Return [x, y] of the center of cell containing provided text 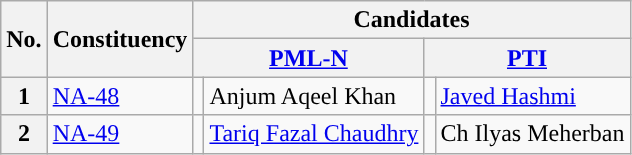
Javed Hashmi [532, 96]
PTI [527, 58]
2 [24, 134]
PML-N [308, 58]
Ch Ilyas Meherban [532, 134]
NA-48 [120, 96]
Tariq Fazal Chaudhry [314, 134]
Candidates [412, 20]
1 [24, 96]
NA-49 [120, 134]
Constituency [120, 39]
Anjum Aqeel Khan [314, 96]
No. [24, 39]
